Output the [X, Y] coordinate of the center of the cell containing the given text.  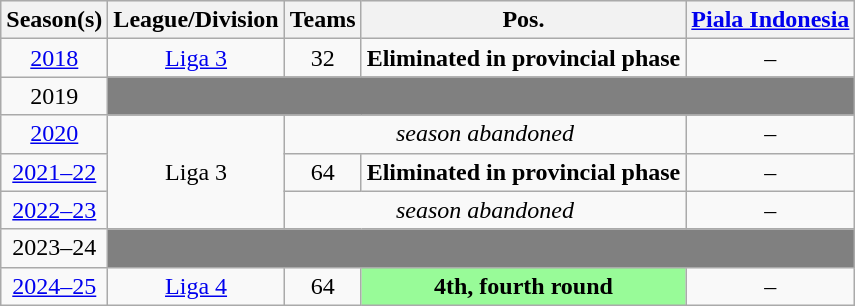
32 [322, 58]
Piala Indonesia [770, 20]
2022–23 [54, 210]
2021–22 [54, 172]
Liga 4 [196, 286]
Teams [322, 20]
Season(s) [54, 20]
2018 [54, 58]
Pos. [524, 20]
4th, fourth round [524, 286]
2023–24 [54, 248]
2020 [54, 134]
2024–25 [54, 286]
League/Division [196, 20]
2019 [54, 96]
